Find where the given text appears and provide that cell's center as (X, Y) coordinate. 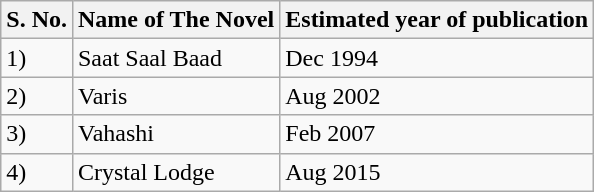
2) (37, 96)
Estimated year of publication (437, 20)
Saat Saal Baad (176, 58)
Name of The Novel (176, 20)
Aug 2015 (437, 172)
4) (37, 172)
Vahashi (176, 134)
S. No. (37, 20)
3) (37, 134)
Varis (176, 96)
Aug 2002 (437, 96)
Feb 2007 (437, 134)
Dec 1994 (437, 58)
Crystal Lodge (176, 172)
1) (37, 58)
